Find where the given text appears and provide that cell's center as [X, Y] coordinate. 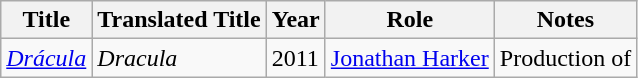
Year [296, 20]
Title [46, 20]
Translated Title [179, 20]
Role [410, 20]
Notes [565, 20]
Drácula [46, 58]
2011 [296, 58]
Dracula [179, 58]
Production of [565, 58]
Jonathan Harker [410, 58]
